From the cell containing the given text, extract its center point as [X, Y] coordinate. 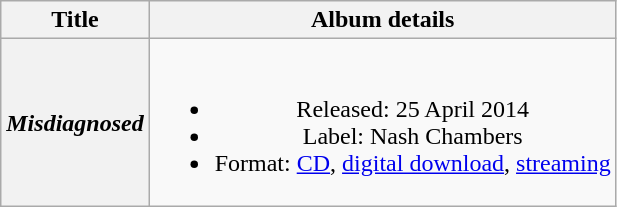
Title [75, 20]
Released: 25 April 2014Label: Nash ChambersFormat: CD, digital download, streaming [382, 122]
Misdiagnosed [75, 122]
Album details [382, 20]
